Find where the given text appears and provide that cell's center as [x, y] coordinate. 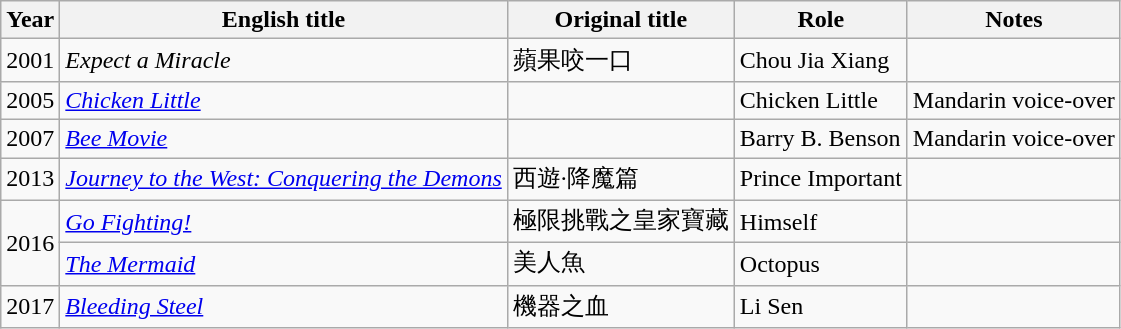
2017 [30, 306]
Year [30, 20]
Expect a Miracle [284, 60]
2013 [30, 180]
Notes [1014, 20]
Go Fighting! [284, 222]
Bleeding Steel [284, 306]
Chou Jia Xiang [820, 60]
The Mermaid [284, 264]
2001 [30, 60]
Role [820, 20]
Himself [820, 222]
Journey to the West: Conquering the Demons [284, 180]
English title [284, 20]
2005 [30, 100]
Li Sen [820, 306]
Bee Movie [284, 138]
西遊·降魔篇 [620, 180]
蘋果咬一口 [620, 60]
極限挑戰之皇家寶藏 [620, 222]
2016 [30, 242]
Original title [620, 20]
機器之血 [620, 306]
Prince Important [820, 180]
2007 [30, 138]
Octopus [820, 264]
Barry B. Benson [820, 138]
美人魚 [620, 264]
